Detect which cell encompasses the target text, then output its (X, Y) center coordinate. 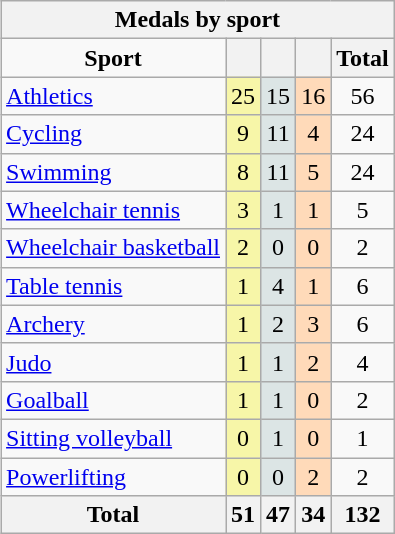
Goalball (114, 400)
Archery (114, 324)
8 (244, 172)
9 (244, 134)
15 (278, 96)
25 (244, 96)
Medals by sport (198, 20)
132 (363, 515)
Wheelchair tennis (114, 210)
Wheelchair basketball (114, 248)
34 (314, 515)
Powerlifting (114, 477)
Athletics (114, 96)
47 (278, 515)
56 (363, 96)
Cycling (114, 134)
Swimming (114, 172)
Table tennis (114, 286)
16 (314, 96)
Sport (114, 58)
Judo (114, 362)
51 (244, 515)
Sitting volleyball (114, 438)
